Find where the given text appears and provide that cell's center as [X, Y] coordinate. 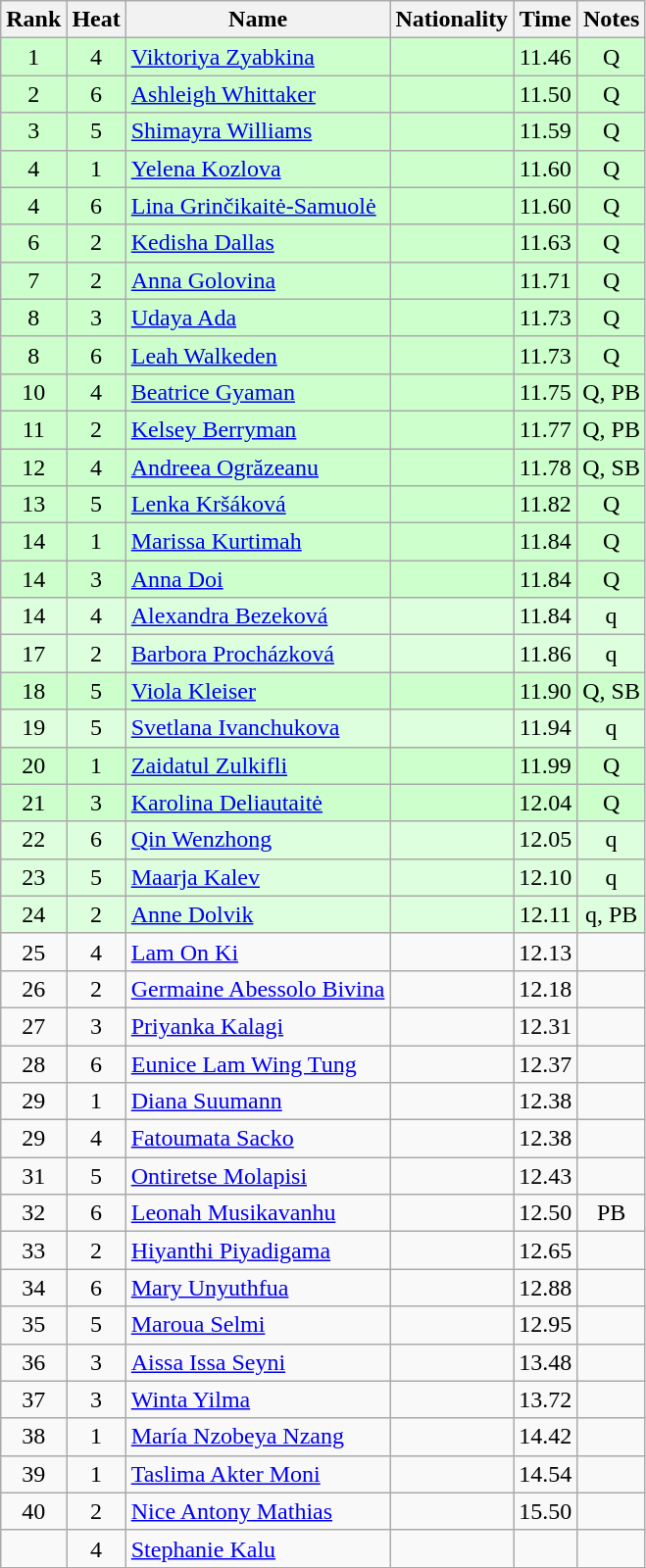
Kedisha Dallas [258, 243]
11.78 [545, 467]
Heat [96, 20]
7 [33, 280]
12.04 [545, 803]
12.13 [545, 952]
Diana Suumann [258, 1102]
13 [33, 505]
11.86 [545, 654]
34 [33, 1288]
14.54 [545, 1474]
Karolina Deliautaitė [258, 803]
33 [33, 1250]
18 [33, 691]
PB [612, 1213]
11.82 [545, 505]
12.10 [545, 877]
12.05 [545, 840]
23 [33, 877]
13.48 [545, 1362]
11.63 [545, 243]
Svetlana Ivanchukova [258, 728]
11.71 [545, 280]
21 [33, 803]
Maarja Kalev [258, 877]
Nationality [452, 20]
11.77 [545, 429]
Lina Grinčikaitė-Samuolė [258, 206]
Eunice Lam Wing Tung [258, 1063]
11.46 [545, 57]
31 [33, 1176]
12 [33, 467]
Viktoriya Zyabkina [258, 57]
Aissa Issa Seyni [258, 1362]
14.42 [545, 1437]
Anna Golovina [258, 280]
11.59 [545, 131]
Anna Doi [258, 579]
Stephanie Kalu [258, 1548]
Rank [33, 20]
Name [258, 20]
35 [33, 1325]
Udaya Ada [258, 318]
38 [33, 1437]
Priyanka Kalagi [258, 1026]
39 [33, 1474]
11.75 [545, 392]
24 [33, 914]
Maroua Selmi [258, 1325]
11.94 [545, 728]
36 [33, 1362]
12.43 [545, 1176]
Nice Antony Mathias [258, 1511]
11.99 [545, 765]
Taslima Akter Moni [258, 1474]
María Nzobeya Nzang [258, 1437]
32 [33, 1213]
q, PB [612, 914]
Germaine Abessolo Bivina [258, 989]
Ashleigh Whittaker [258, 94]
Zaidatul Zulkifli [258, 765]
Lam On Ki [258, 952]
Leah Walkeden [258, 355]
17 [33, 654]
25 [33, 952]
Qin Wenzhong [258, 840]
40 [33, 1511]
Andreea Ogrăzeanu [258, 467]
28 [33, 1063]
11.90 [545, 691]
Fatoumata Sacko [258, 1139]
Shimayra Williams [258, 131]
Winta Yilma [258, 1399]
12.11 [545, 914]
22 [33, 840]
12.50 [545, 1213]
Kelsey Berryman [258, 429]
Time [545, 20]
11 [33, 429]
12.88 [545, 1288]
27 [33, 1026]
12.37 [545, 1063]
19 [33, 728]
Notes [612, 20]
10 [33, 392]
13.72 [545, 1399]
37 [33, 1399]
Ontiretse Molapisi [258, 1176]
11.50 [545, 94]
15.50 [545, 1511]
Beatrice Gyaman [258, 392]
Alexandra Bezeková [258, 616]
Barbora Procházková [258, 654]
Lenka Kršáková [258, 505]
Marissa Kurtimah [258, 542]
Viola Kleiser [258, 691]
12.31 [545, 1026]
12.65 [545, 1250]
Hiyanthi Piyadigama [258, 1250]
26 [33, 989]
20 [33, 765]
Mary Unyuthfua [258, 1288]
Leonah Musikavanhu [258, 1213]
12.18 [545, 989]
Yelena Kozlova [258, 169]
Anne Dolvik [258, 914]
12.95 [545, 1325]
